Scan for the cell matching the given text and deliver its [x, y] coordinate at center. 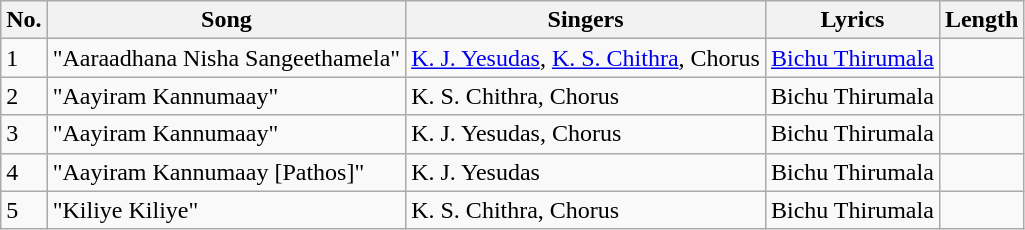
Singers [586, 20]
"Aayiram Kannumaay [Pathos]" [226, 172]
3 [24, 134]
2 [24, 96]
K. J. Yesudas, Chorus [586, 134]
"Aaraadhana Nisha Sangeethamela" [226, 58]
Lyrics [852, 20]
1 [24, 58]
5 [24, 210]
"Kiliye Kiliye" [226, 210]
4 [24, 172]
Length [981, 20]
No. [24, 20]
Song [226, 20]
K. J. Yesudas [586, 172]
K. J. Yesudas, K. S. Chithra, Chorus [586, 58]
